Locate the cell with the specified text and output its (x, y) center coordinate. 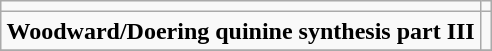
Woodward/Doering quinine synthesis part III (240, 31)
